Capture the cell that displays the provided text and extract its (x, y) central coordinate. 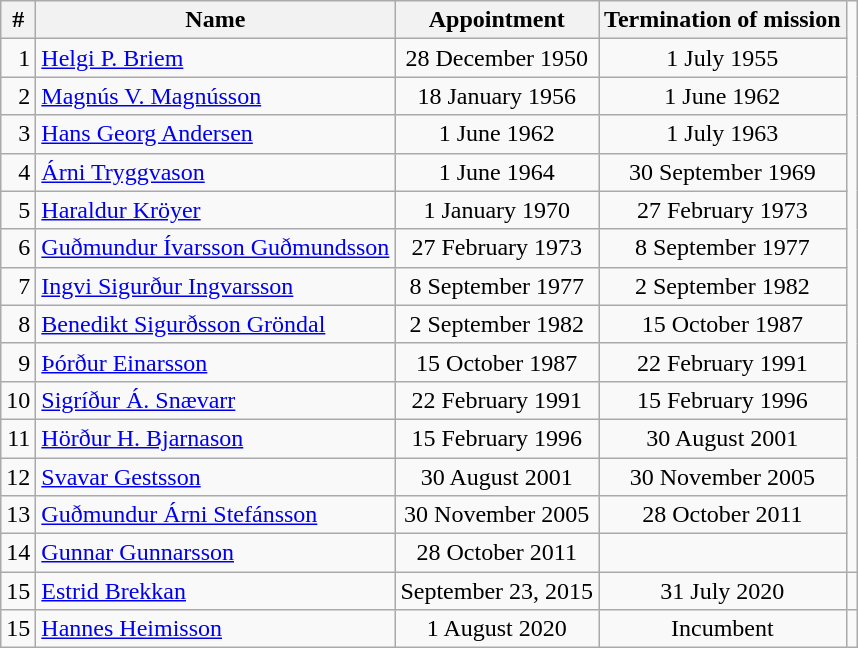
4 (18, 172)
7 (18, 286)
Gunnar Gunnarsson (216, 553)
Hans Georg Andersen (216, 134)
Appointment (497, 20)
# (18, 20)
1 June 1964 (497, 172)
Name (216, 20)
30 September 1969 (723, 172)
Hannes Heimisson (216, 629)
28 December 1950 (497, 58)
Magnús V. Magnússon (216, 96)
Benedikt Sigurðsson Gröndal (216, 324)
1 January 1970 (497, 210)
14 (18, 553)
Hörður H. Bjarnason (216, 438)
Þórður Einarsson (216, 362)
Sigríður Á. Snævarr (216, 400)
Incumbent (723, 629)
Árni Tryggvason (216, 172)
Ingvi Sigurður Ingvarsson (216, 286)
1 August 2020 (497, 629)
10 (18, 400)
31 July 2020 (723, 591)
Guðmundur Ívarsson Guðmundsson (216, 248)
12 (18, 477)
September 23, 2015 (497, 591)
Haraldur Kröyer (216, 210)
1 (18, 58)
3 (18, 134)
2 (18, 96)
Svavar Gestsson (216, 477)
8 (18, 324)
1 July 1955 (723, 58)
5 (18, 210)
9 (18, 362)
18 January 1956 (497, 96)
Guðmundur Árni Stefánsson (216, 515)
Termination of mission (723, 20)
1 July 1963 (723, 134)
Estrid Brekkan (216, 591)
11 (18, 438)
Helgi P. Briem (216, 58)
13 (18, 515)
6 (18, 248)
